Locate the cell with the specified text and output its [x, y] center coordinate. 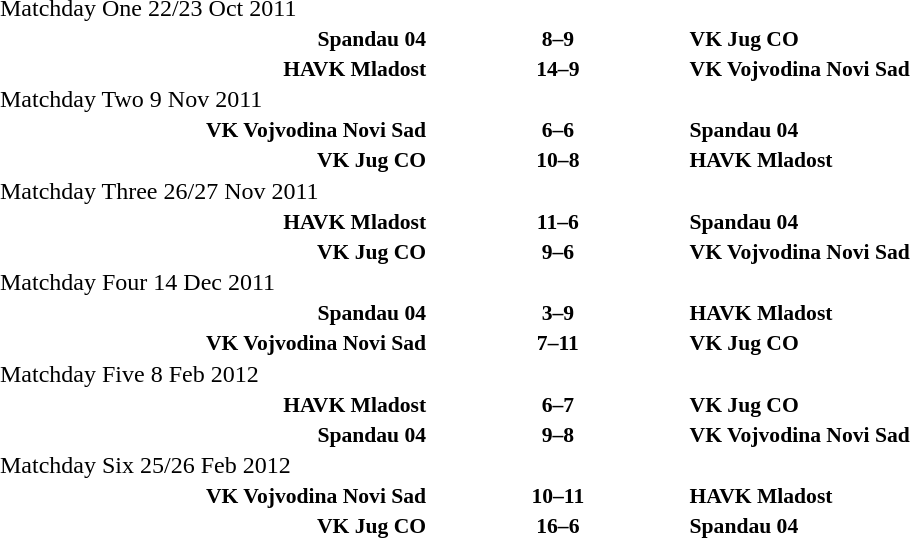
7–11 [558, 343]
10–8 [558, 160]
9–8 [558, 434]
6–6 [558, 130]
6–7 [558, 404]
11–6 [558, 222]
10–11 [558, 496]
9–6 [558, 252]
14–9 [558, 68]
8–9 [558, 38]
3–9 [558, 313]
